Locate the cell with the specified text and output its [x, y] center coordinate. 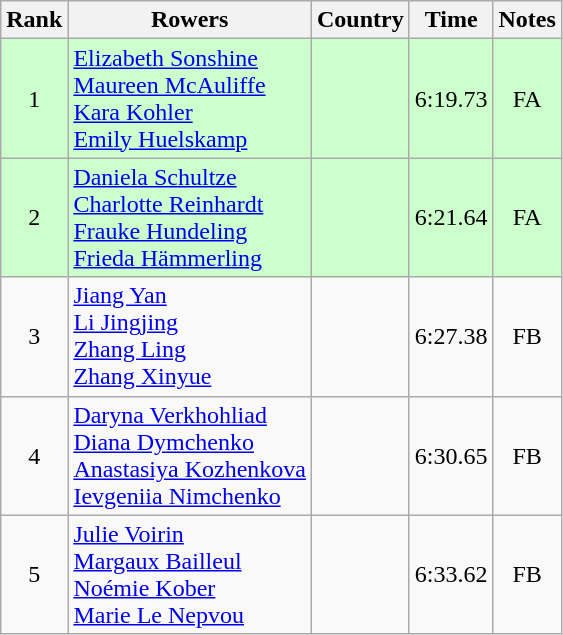
Julie VoirinMargaux BailleulNoémie KoberMarie Le Nepvou [190, 574]
Country [361, 20]
Rank [34, 20]
Daniela SchultzeCharlotte ReinhardtFrauke HundelingFrieda Hämmerling [190, 218]
1 [34, 98]
Elizabeth SonshineMaureen McAuliffeKara KohlerEmily Huelskamp [190, 98]
Daryna VerkhohliadDiana DymchenkoAnastasiya KozhenkovaIevgeniia Nimchenko [190, 456]
2 [34, 218]
Jiang YanLi JingjingZhang LingZhang Xinyue [190, 336]
3 [34, 336]
6:27.38 [451, 336]
Time [451, 20]
Rowers [190, 20]
Notes [527, 20]
5 [34, 574]
6:21.64 [451, 218]
6:19.73 [451, 98]
4 [34, 456]
6:33.62 [451, 574]
6:30.65 [451, 456]
